Locate the cell with the specified text and output its (x, y) center coordinate. 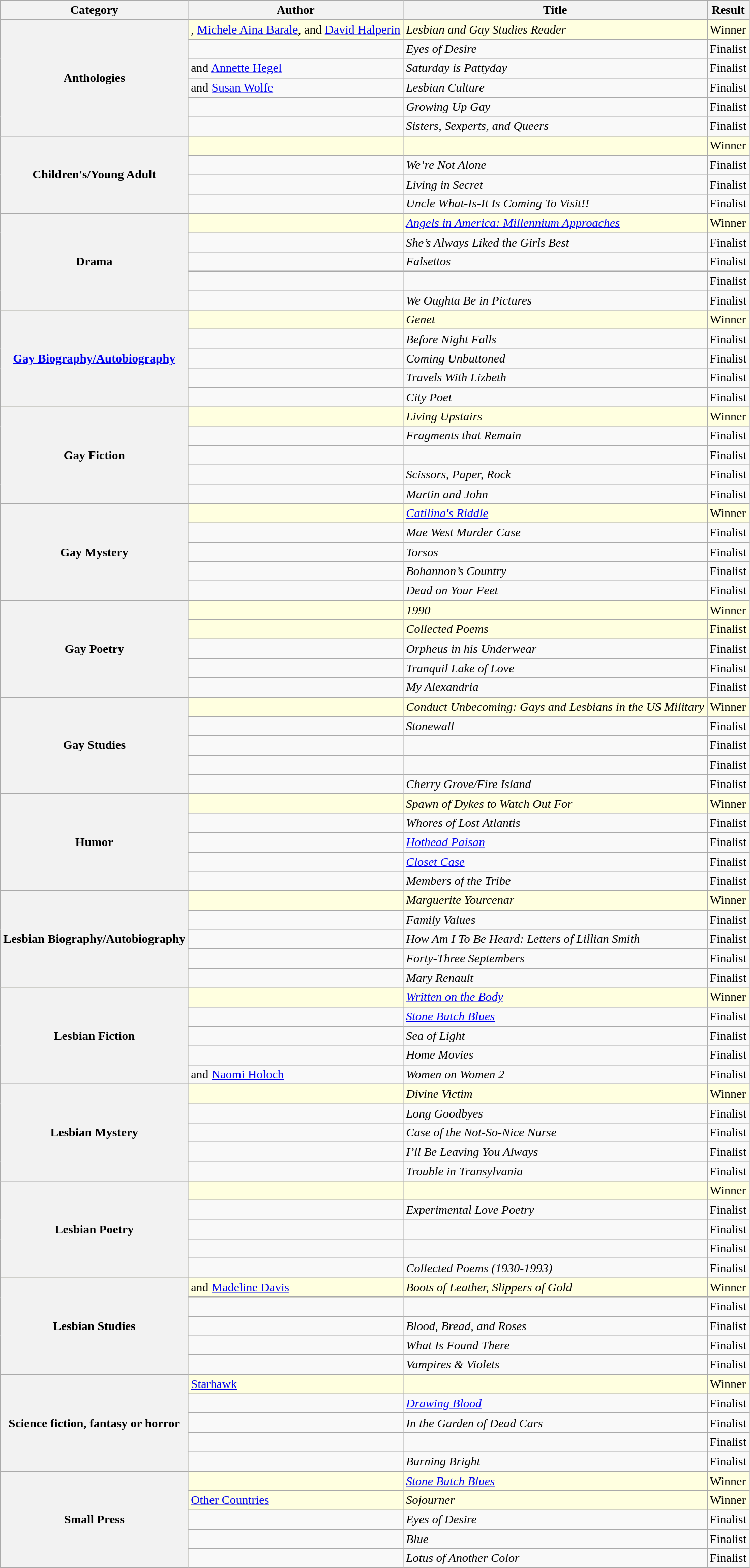
Other Countries (296, 1500)
Experimental Love Poetry (555, 1210)
Scissors, Paper, Rock (555, 474)
Falsettos (555, 262)
Hothead Paisan (555, 842)
Lesbian Fiction (95, 1036)
Dead on Your Feet (555, 591)
Torsos (555, 552)
Women on Women 2 (555, 1074)
Lesbian Mystery (95, 1132)
Stonewall (555, 726)
and Annette Hegel (296, 68)
Lesbian Poetry (95, 1229)
Living in Secret (555, 184)
Tranquil Lake of Love (555, 668)
Forty-Three Septembers (555, 958)
Anthologies (95, 78)
Uncle What-Is-It Is Coming To Visit!! (555, 203)
Gay Biography/Autobiography (95, 358)
Starhawk (296, 1384)
Long Goodbyes (555, 1113)
Mae West Murder Case (555, 532)
We’re Not Alone (555, 165)
Lesbian Studies (95, 1326)
Gay Poetry (95, 649)
Genet (555, 320)
Humor (95, 842)
Science fiction, fantasy or horror (95, 1423)
Spawn of Dykes to Watch Out For (555, 803)
Gay Studies (95, 745)
Angels in America: Millennium Approaches (555, 223)
Marguerite Yourcenar (555, 900)
Lesbian and Gay Studies Reader (555, 29)
Collected Poems (1930-1993) (555, 1268)
Title (555, 10)
Martin and John (555, 494)
Divine Victim (555, 1094)
Mary Renault (555, 978)
Author (296, 10)
and Madeline Davis (296, 1287)
What Is Found There (555, 1345)
and Naomi Holoch (296, 1074)
Gay Mystery (95, 552)
Lesbian Biography/Autobiography (95, 939)
City Poet (555, 397)
Whores of Lost Atlantis (555, 823)
Conduct Unbecoming: Gays and Lesbians in the US Military (555, 707)
Cherry Grove/Fire Island (555, 784)
My Alexandria (555, 687)
Result (728, 10)
1990 (555, 610)
Orpheus in his Underwear (555, 649)
Children's/Young Adult (95, 174)
Written on the Body (555, 997)
Sea of Light (555, 1036)
Growing Up Gay (555, 107)
Case of the Not-So-Nice Nurse (555, 1132)
I’ll Be Leaving You Always (555, 1152)
She’s Always Liked the Girls Best (555, 243)
Blood, Bread, and Roses (555, 1326)
Gay Fiction (95, 455)
Sisters, Sexperts, and Queers (555, 126)
Lesbian Culture (555, 87)
Fragments that Remain (555, 436)
Blue (555, 1539)
Trouble in Transylvania (555, 1171)
Living Upstairs (555, 416)
Sojourner (555, 1500)
Lotus of Another Color (555, 1558)
Saturday is Pattyday (555, 68)
Bohannon’s Country (555, 571)
We Oughta Be in Pictures (555, 300)
How Am I To Be Heard: Letters of Lillian Smith (555, 939)
Home Movies (555, 1055)
Burning Bright (555, 1461)
Vampires & Violets (555, 1365)
Closet Case (555, 862)
Members of the Tribe (555, 881)
Drawing Blood (555, 1403)
Family Values (555, 920)
Travels With Lizbeth (555, 378)
, Michele Aina Barale, and David Halperin (296, 29)
and Susan Wolfe (296, 87)
Collected Poems (555, 629)
Catilina's Riddle (555, 513)
In the Garden of Dead Cars (555, 1423)
Boots of Leather, Slippers of Gold (555, 1287)
Category (95, 10)
Coming Unbuttoned (555, 358)
Drama (95, 261)
Before Night Falls (555, 339)
Small Press (95, 1520)
